For the text-containing cell, return its midpoint in [x, y] coordinate format. 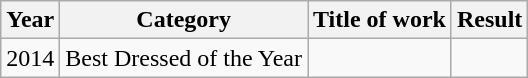
Result [489, 20]
Year [30, 20]
Title of work [380, 20]
Best Dressed of the Year [184, 58]
Category [184, 20]
2014 [30, 58]
